Output the [X, Y] coordinate of the center of the cell containing the given text.  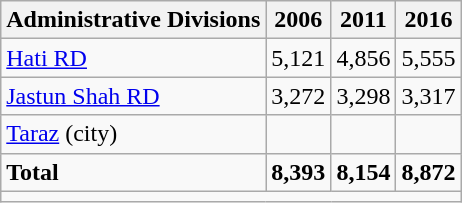
2011 [364, 20]
Taraz (city) [134, 134]
Jastun Shah RD [134, 96]
Total [134, 172]
8,872 [428, 172]
Administrative Divisions [134, 20]
3,317 [428, 96]
2016 [428, 20]
3,272 [298, 96]
2006 [298, 20]
4,856 [364, 58]
8,154 [364, 172]
5,121 [298, 58]
Hati RD [134, 58]
8,393 [298, 172]
3,298 [364, 96]
5,555 [428, 58]
